Search for the cell housing the specified text and yield its [x, y] center coordinate. 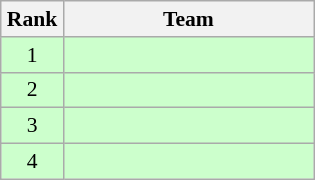
1 [32, 55]
Rank [32, 19]
3 [32, 126]
2 [32, 90]
Team [188, 19]
4 [32, 162]
